Identify which cell holds the provided text, then report its (X, Y) central coordinate. 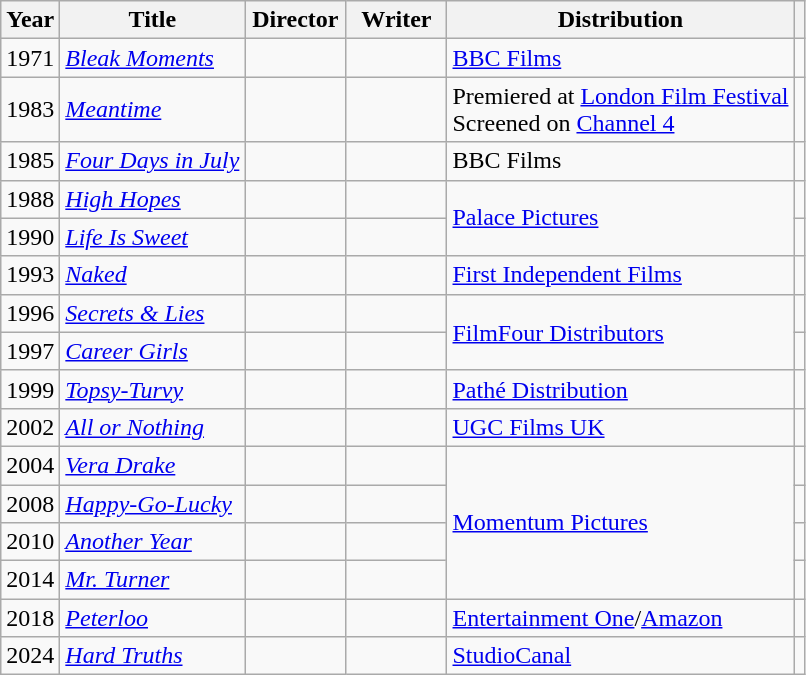
Year (30, 20)
Palace Pictures (620, 218)
Premiered at London Film Festival Screened on Channel 4 (620, 110)
Director (296, 20)
1999 (30, 389)
UGC Films UK (620, 427)
Life Is Sweet (152, 237)
Naked (152, 275)
Entertainment One/Amazon (620, 618)
Distribution (620, 20)
2004 (30, 465)
1993 (30, 275)
Writer (396, 20)
1997 (30, 351)
Meantime (152, 110)
2024 (30, 656)
2008 (30, 503)
All or Nothing (152, 427)
1988 (30, 199)
Title (152, 20)
1983 (30, 110)
FilmFour Distributors (620, 332)
2014 (30, 580)
Another Year (152, 542)
Happy-Go-Lucky (152, 503)
High Hopes (152, 199)
Momentum Pictures (620, 522)
Four Days in July (152, 161)
StudioCanal (620, 656)
Hard Truths (152, 656)
Secrets & Lies (152, 313)
Career Girls (152, 351)
Pathé Distribution (620, 389)
Mr. Turner (152, 580)
2018 (30, 618)
2002 (30, 427)
Bleak Moments (152, 58)
Vera Drake (152, 465)
1971 (30, 58)
1985 (30, 161)
Topsy-Turvy (152, 389)
First Independent Films (620, 275)
1996 (30, 313)
Peterloo (152, 618)
2010 (30, 542)
1990 (30, 237)
